Provide the (x, y) coordinate of the cell's center where the given text is located.  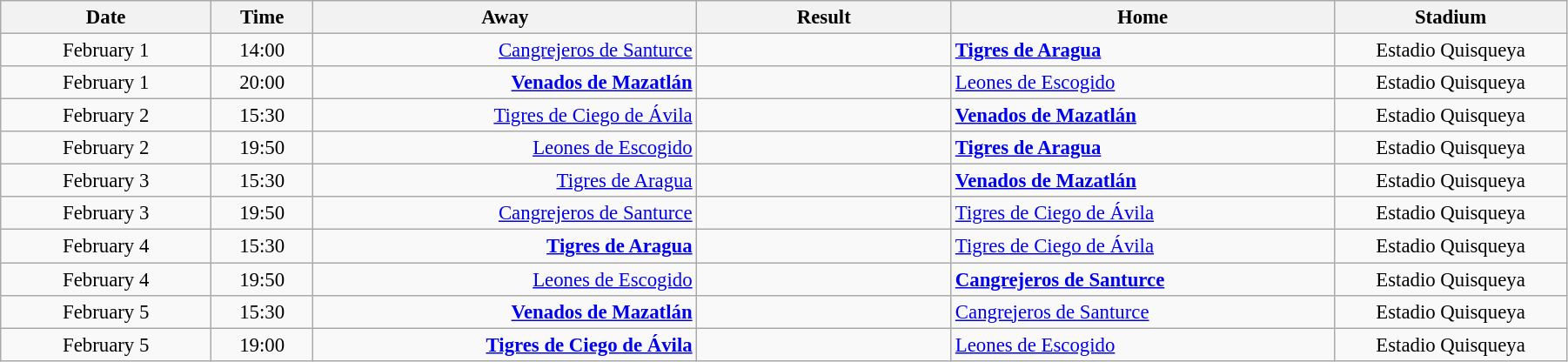
19:00 (263, 345)
Home (1143, 17)
Time (263, 17)
20:00 (263, 83)
Result (824, 17)
Away (505, 17)
Stadium (1451, 17)
14:00 (263, 50)
Date (106, 17)
